Detect which cell encompasses the target text, then output its [x, y] center coordinate. 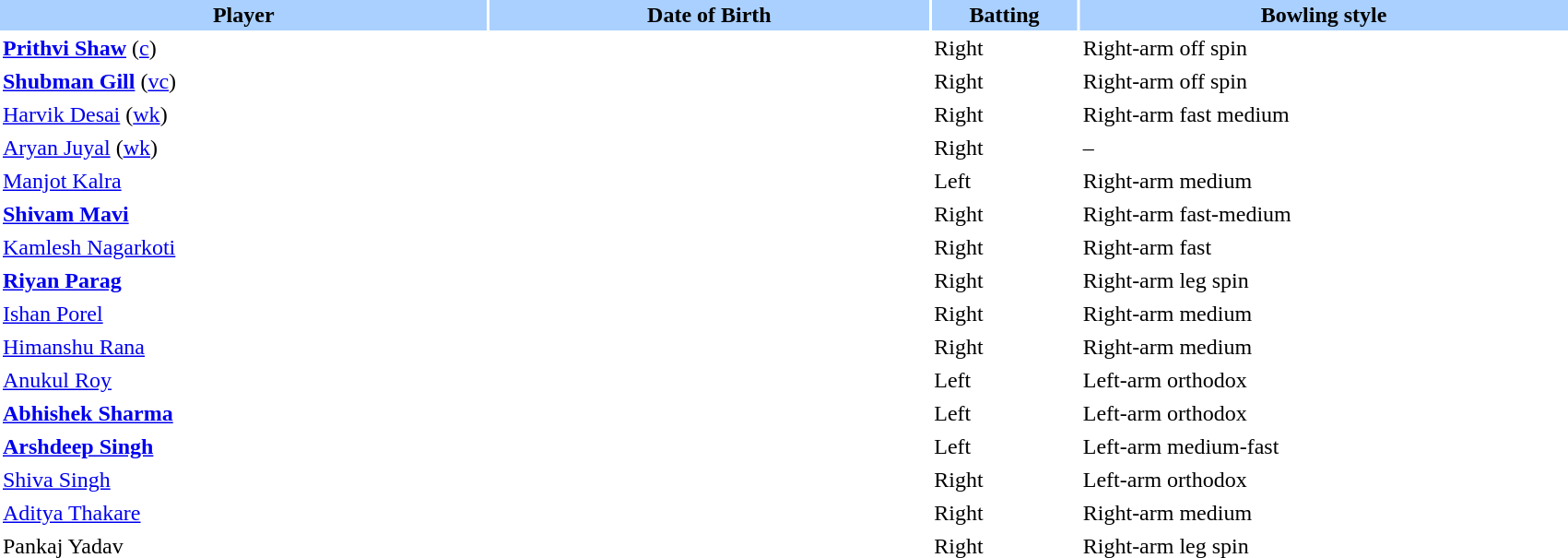
Arshdeep Singh [243, 446]
– [1324, 148]
Left-arm medium-fast [1324, 446]
Batting [1005, 15]
Date of Birth [710, 15]
Prithvi Shaw (c) [243, 48]
Manjot Kalra [243, 181]
Aryan Juyal (wk) [243, 148]
Aditya Thakare [243, 513]
Right-arm fast medium [1324, 114]
Shiva Singh [243, 480]
Player [243, 15]
Right-arm fast-medium [1324, 214]
Right-arm fast [1324, 247]
Kamlesh Nagarkoti [243, 247]
Ishan Porel [243, 314]
Bowling style [1324, 15]
Harvik Desai (wk) [243, 114]
Anukul Roy [243, 380]
Shubman Gill (vc) [243, 81]
Shivam Mavi [243, 214]
Riyan Parag [243, 280]
Abhishek Sharma [243, 413]
Right-arm leg spin [1324, 280]
Himanshu Rana [243, 347]
